Locate the cell with the specified text and output its (X, Y) center coordinate. 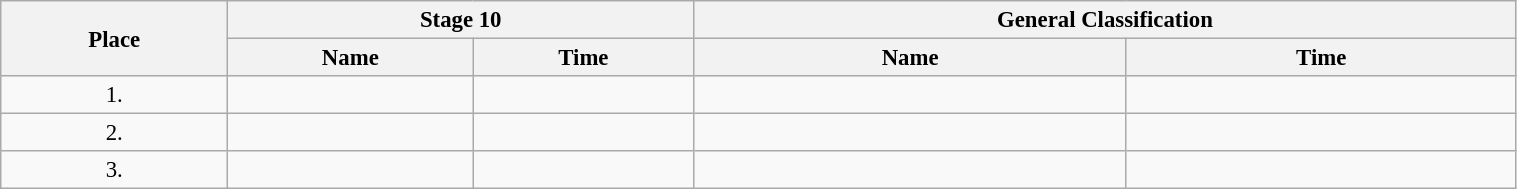
General Classification (1105, 20)
Place (114, 38)
Stage 10 (461, 20)
2. (114, 133)
3. (114, 170)
1. (114, 95)
